Return [x, y] of the center of cell containing provided text 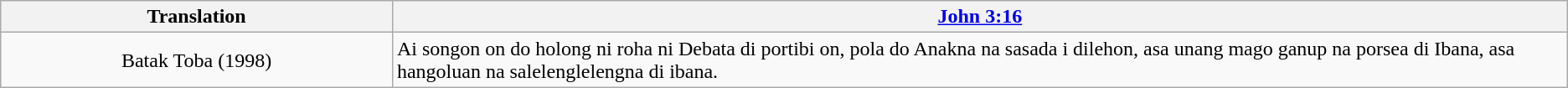
Translation [197, 17]
John 3:16 [980, 17]
Batak Toba (1998) [197, 60]
